Scan for the cell matching the given text and deliver its (X, Y) coordinate at center. 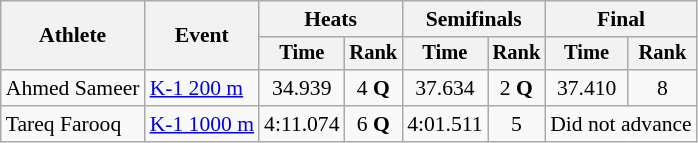
Final (621, 19)
Event (202, 36)
Heats (330, 19)
34.939 (302, 88)
2 Q (517, 88)
4:11.074 (302, 124)
Tareq Farooq (73, 124)
Athlete (73, 36)
37.634 (444, 88)
37.410 (586, 88)
Semifinals (474, 19)
8 (662, 88)
4:01.511 (444, 124)
4 Q (374, 88)
K-1 1000 m (202, 124)
5 (517, 124)
6 Q (374, 124)
Ahmed Sameer (73, 88)
Did not advance (621, 124)
K-1 200 m (202, 88)
